Scan for the cell matching the given text and deliver its [X, Y] coordinate at center. 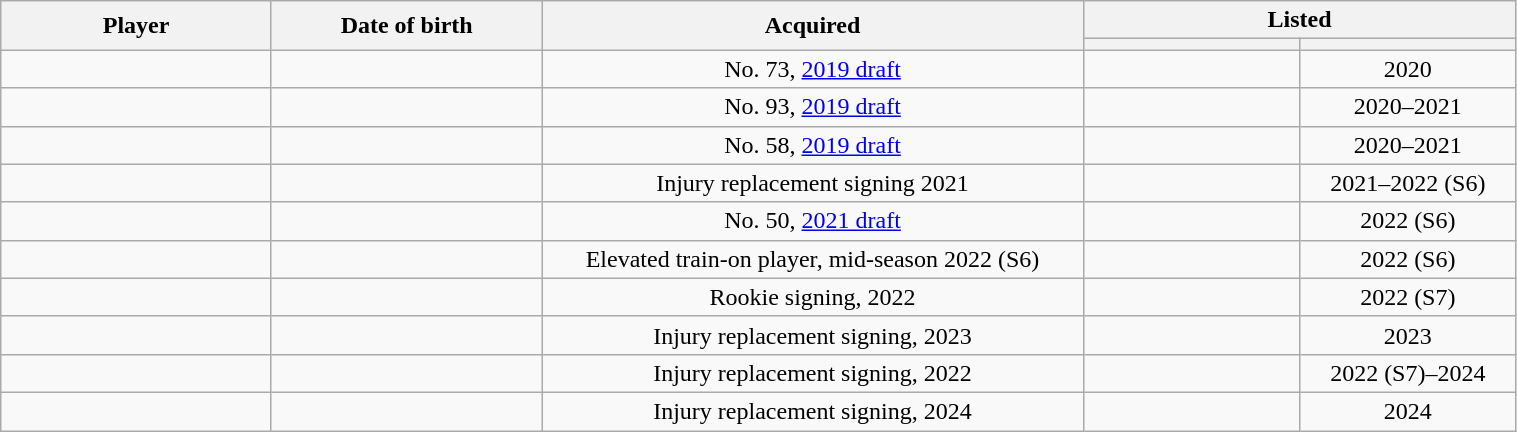
Listed [1300, 20]
Injury replacement signing 2021 [812, 183]
Date of birth [406, 26]
2023 [1408, 335]
2022 (S7)–2024 [1408, 373]
Acquired [812, 26]
2024 [1408, 411]
No. 58, 2019 draft [812, 145]
No. 50, 2021 draft [812, 221]
Elevated train-on player, mid-season 2022 (S6) [812, 259]
Rookie signing, 2022 [812, 297]
Injury replacement signing, 2023 [812, 335]
Player [136, 26]
Injury replacement signing, 2024 [812, 411]
2022 (S7) [1408, 297]
Injury replacement signing, 2022 [812, 373]
No. 93, 2019 draft [812, 107]
2021–2022 (S6) [1408, 183]
2020 [1408, 69]
No. 73, 2019 draft [812, 69]
